Locate the cell with the specified text and output its [X, Y] center coordinate. 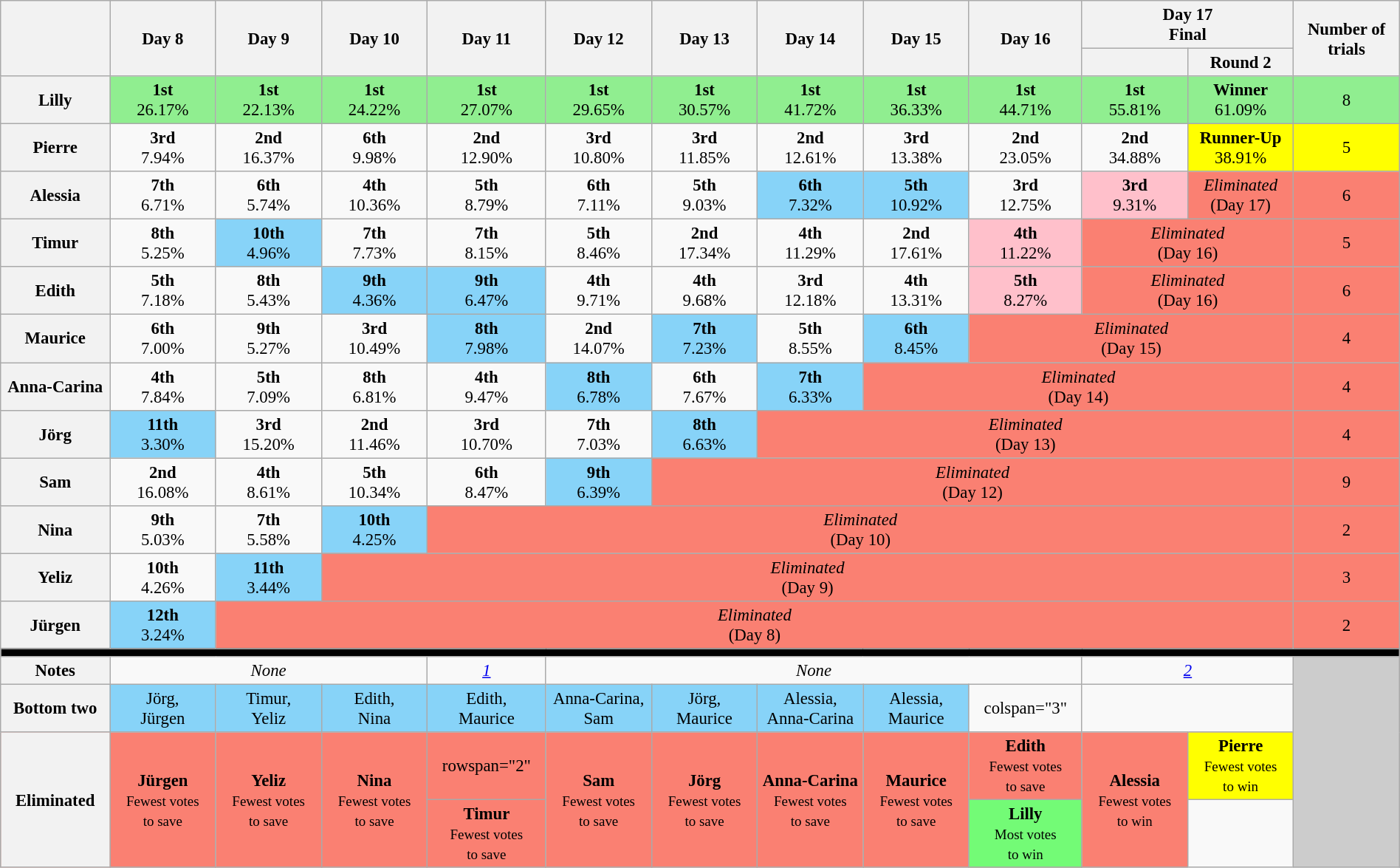
5th10.92% [916, 195]
Maurice [55, 338]
2nd11.46% [374, 434]
1st30.57% [704, 100]
Timur,Yeliz [269, 708]
Jürgen [55, 625]
Alessia,Anna-Carina [811, 708]
10th4.26% [162, 578]
9th4.36% [374, 291]
2nd12.61% [811, 148]
3rd7.94% [162, 148]
1st44.71% [1025, 100]
4th9.47% [487, 387]
5th8.79% [487, 195]
Edith,Nina [374, 708]
7th8.15% [487, 244]
1st27.07% [487, 100]
7th5.58% [269, 529]
3rd10.80% [598, 148]
1st29.65% [598, 100]
rowspan="2" [487, 766]
6th7.11% [598, 195]
Eliminated(Day 14) [1078, 387]
5th10.34% [374, 482]
1st26.17% [162, 100]
3 [1347, 578]
Yeliz [55, 578]
1st22.13% [269, 100]
Eliminated(Day 15) [1131, 338]
Jörg,Maurice [704, 708]
Jörg,Jürgen [162, 708]
6th8.45% [916, 338]
3rd10.70% [487, 434]
8th5.25% [162, 244]
Eliminated [55, 799]
Runner-Up38.91% [1241, 148]
JörgFewest votesto save [704, 799]
5th8.55% [811, 338]
Anna-CarinaFewest votesto save [811, 799]
7th6.33% [811, 387]
1 [487, 671]
4th11.22% [1025, 244]
TimurFewest votesto save [487, 834]
3rd9.31% [1134, 195]
SamFewest votesto save [598, 799]
Edith,Maurice [487, 708]
9th5.27% [269, 338]
5th7.09% [269, 387]
YelizFewest votesto save [269, 799]
Alessia [55, 195]
Lilly [55, 100]
Eliminated(Day 13) [1026, 434]
7th7.03% [598, 434]
Eliminated(Day 10) [861, 529]
5th8.27% [1025, 291]
5th8.46% [598, 244]
8th6.81% [374, 387]
2nd17.61% [916, 244]
7th7.23% [704, 338]
10th4.96% [269, 244]
4th8.61% [269, 482]
11th3.30% [162, 434]
Edith [55, 291]
1st41.72% [811, 100]
Day 8 [162, 38]
PierreFewest votesto win [1241, 766]
3rd15.20% [269, 434]
8th7.98% [487, 338]
4th9.71% [598, 291]
4th10.36% [374, 195]
Round 2 [1241, 63]
9 [1347, 482]
9th6.39% [598, 482]
1st55.81% [1134, 100]
6th7.32% [811, 195]
1st36.33% [916, 100]
NinaFewest votesto save [374, 799]
3rd13.38% [916, 148]
3rd12.18% [811, 291]
4th13.31% [916, 291]
8th5.43% [269, 291]
Timur [55, 244]
5th7.18% [162, 291]
Pierre [55, 148]
Day 10 [374, 38]
EdithFewest votesto save [1025, 766]
6th7.67% [704, 387]
Day 14 [811, 38]
Number of trials [1347, 38]
7th7.73% [374, 244]
3rd11.85% [704, 148]
12th3.24% [162, 625]
Eliminated(Day 12) [972, 482]
1st24.22% [374, 100]
AlessiaFewest votesto win [1134, 799]
Bottom two [55, 708]
9th6.47% [487, 291]
Anna-Carina [55, 387]
4th7.84% [162, 387]
2nd16.37% [269, 148]
2nd14.07% [598, 338]
Day 13 [704, 38]
2nd34.88% [1134, 148]
colspan="3" [1025, 708]
Day 17Final [1187, 25]
6th7.00% [162, 338]
6th5.74% [269, 195]
4th11.29% [811, 244]
Notes [55, 671]
6th9.98% [374, 148]
2nd17.34% [704, 244]
Day 15 [916, 38]
2nd16.08% [162, 482]
Eliminated(Day 17) [1241, 195]
Jörg [55, 434]
Day 12 [598, 38]
8th6.63% [704, 434]
8 [1347, 100]
Alessia,Maurice [916, 708]
2nd12.90% [487, 148]
MauriceFewest votesto save [916, 799]
JürgenFewest votesto save [162, 799]
Day 9 [269, 38]
Eliminated(Day 8) [755, 625]
Nina [55, 529]
6th8.47% [487, 482]
Anna-Carina,Sam [598, 708]
9th5.03% [162, 529]
5th9.03% [704, 195]
Sam [55, 482]
Day 11 [487, 38]
7th6.71% [162, 195]
Eliminated(Day 9) [807, 578]
3rd12.75% [1025, 195]
11th3.44% [269, 578]
3rd10.49% [374, 338]
8th6.78% [598, 387]
4th9.68% [704, 291]
Day 16 [1025, 38]
Winner61.09% [1241, 100]
LillyMost votesto win [1025, 834]
2nd23.05% [1025, 148]
10th4.25% [374, 529]
